Find where the given text appears and provide that cell's center as (X, Y) coordinate. 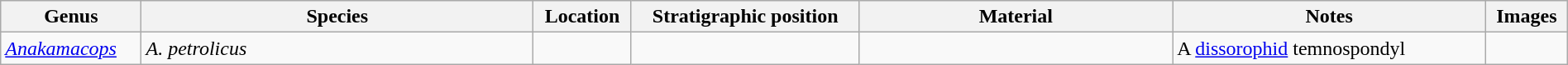
Images (1527, 17)
Stratigraphic position (744, 17)
Species (337, 17)
Genus (71, 17)
A. petrolicus (337, 48)
Material (1016, 17)
A dissorophid temnospondyl (1330, 48)
Location (582, 17)
Notes (1330, 17)
Anakamacops (71, 48)
